Return (x, y) of the center of cell containing provided text 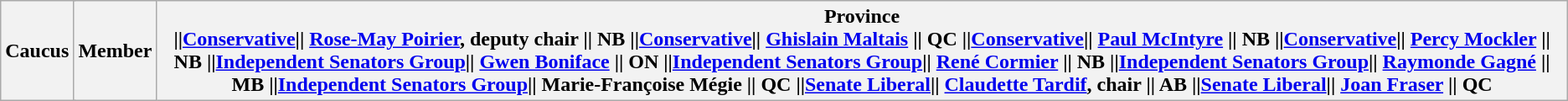
Member (116, 50)
Caucus (37, 50)
